Return (x, y) of the center of cell containing provided text 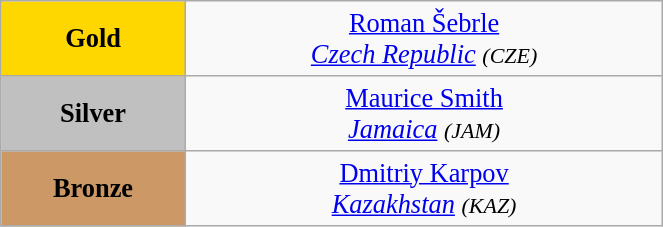
Silver (94, 112)
Gold (94, 38)
Roman ŠebrleCzech Republic (CZE) (424, 38)
Bronze (94, 188)
Dmitriy KarpovKazakhstan (KAZ) (424, 188)
Maurice SmithJamaica (JAM) (424, 112)
